Capture the cell that displays the provided text and extract its [x, y] central coordinate. 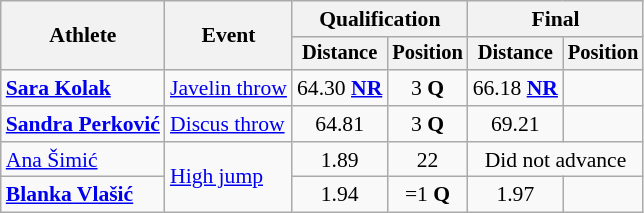
Ana Šimić [83, 160]
=1 Q [427, 195]
Did not advance [556, 160]
Discus throw [228, 124]
Qualification [380, 19]
High jump [228, 178]
66.18 NR [516, 88]
1.94 [340, 195]
22 [427, 160]
Blanka Vlašić [83, 195]
Sara Kolak [83, 88]
1.97 [516, 195]
Final [556, 19]
64.81 [340, 124]
Sandra Perković [83, 124]
1.89 [340, 160]
Athlete [83, 36]
Event [228, 36]
64.30 NR [340, 88]
69.21 [516, 124]
Javelin throw [228, 88]
